Scan for the cell matching the given text and deliver its [X, Y] coordinate at center. 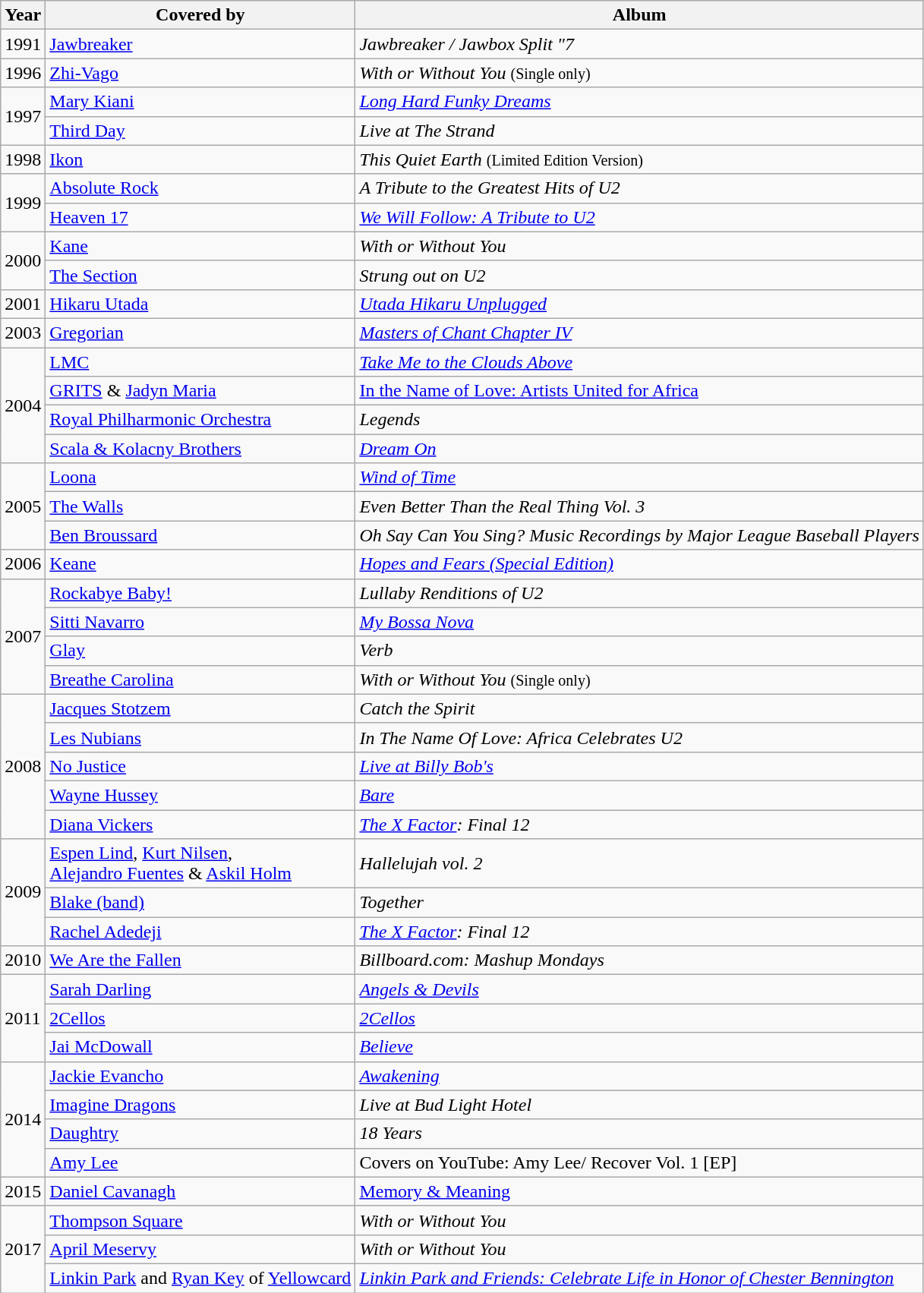
Billboard.com: Mashup Mondays [639, 960]
Loona [200, 478]
Breathe Carolina [200, 680]
No Justice [200, 766]
Gregorian [200, 333]
Together [639, 903]
Blake (band) [200, 903]
Linkin Park and Friends: Celebrate Life in Honor of Chester Bennington [639, 1278]
Jackie Evancho [200, 1076]
Scala & Kolacny Brothers [200, 449]
We Are the Fallen [200, 960]
Rachel Adedeji [200, 932]
Strung out on U2 [639, 275]
Year [23, 15]
Zhi-Vago [200, 73]
Kane [200, 246]
Heaven 17 [200, 217]
2017 [23, 1249]
2007 [23, 636]
2008 [23, 766]
April Meservy [200, 1249]
The Section [200, 275]
Linkin Park and Ryan Key of Yellowcard [200, 1278]
Covered by [200, 15]
Long Hard Funky Dreams [639, 102]
2006 [23, 564]
Masters of Chant Chapter IV [639, 333]
Jai McDowall [200, 1047]
Album [639, 15]
Jawbreaker / Jawbox Split "7 [639, 44]
The Walls [200, 506]
Sitti Navarro [200, 622]
1991 [23, 44]
1997 [23, 116]
Royal Philharmonic Orchestra [200, 420]
Angels & Devils [639, 989]
Wayne Hussey [200, 795]
In the Name of Love: Artists United for Africa [639, 391]
Espen Lind, Kurt Nilsen, Alejandro Fuentes & Askil Holm [200, 864]
2004 [23, 405]
Live at Bud Light Hotel [639, 1105]
2011 [23, 1018]
Take Me to the Clouds Above [639, 362]
Bare [639, 795]
Les Nubians [200, 737]
Live at The Strand [639, 131]
Hikaru Utada [200, 304]
2003 [23, 333]
2010 [23, 960]
18 Years [639, 1134]
A Tribute to the Greatest Hits of U2 [639, 188]
Glay [200, 651]
Memory & Meaning [639, 1191]
We Will Follow: A Tribute to U2 [639, 217]
Jawbreaker [200, 44]
Keane [200, 564]
2009 [23, 893]
Ben Broussard [200, 535]
2000 [23, 260]
In The Name Of Love: Africa Celebrates U2 [639, 737]
2001 [23, 304]
Oh Say Can You Sing? Music Recordings by Major League Baseball Players [639, 535]
Absolute Rock [200, 188]
Mary Kiani [200, 102]
Hopes and Fears (Special Edition) [639, 564]
Daughtry [200, 1134]
Thompson Square [200, 1220]
Sarah Darling [200, 989]
Covers on YouTube: Amy Lee/ Recover Vol. 1 [EP] [639, 1162]
GRITS & Jadyn Maria [200, 391]
Catch the Spirit [639, 708]
1996 [23, 73]
My Bossa Nova [639, 622]
Third Day [200, 131]
Hallelujah vol. 2 [639, 864]
Dream On [639, 449]
Jacques Stotzem [200, 708]
2005 [23, 506]
Rockabye Baby! [200, 593]
This Quiet Earth (Limited Edition Version) [639, 159]
Imagine Dragons [200, 1105]
Utada Hikaru Unplugged [639, 304]
Ikon [200, 159]
2015 [23, 1191]
2014 [23, 1119]
Diana Vickers [200, 824]
Awakening [639, 1076]
1999 [23, 203]
LMC [200, 362]
Even Better Than the Real Thing Vol. 3 [639, 506]
Legends [639, 420]
Believe [639, 1047]
Wind of Time [639, 478]
Live at Billy Bob's [639, 766]
Lullaby Renditions of U2 [639, 593]
Verb [639, 651]
Amy Lee [200, 1162]
Daniel Cavanagh [200, 1191]
1998 [23, 159]
